Return [X, Y] of the center of cell containing provided text 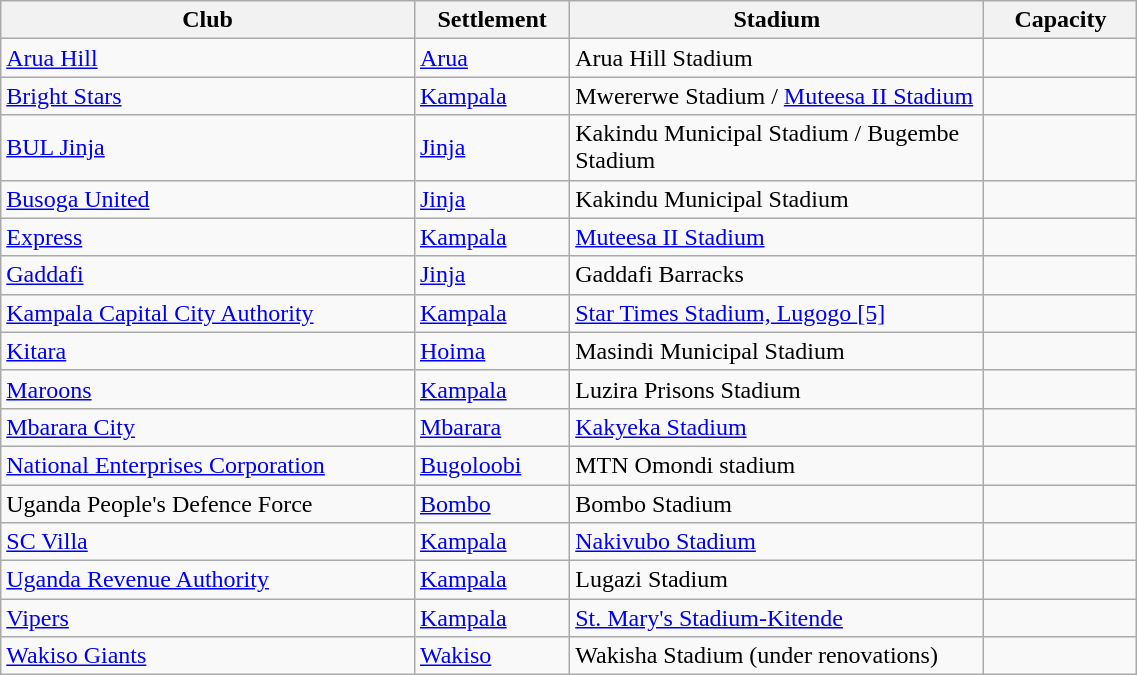
MTN Omondi stadium [777, 465]
Nakivubo Stadium [777, 542]
Mwererwe Stadium / Muteesa II Stadium [777, 96]
Uganda Revenue Authority [208, 580]
National Enterprises Corporation [208, 465]
Bugoloobi [492, 465]
Star Times Stadium, Lugogo [5] [777, 313]
Wakiso Giants [208, 656]
Kakyeka Stadium [777, 427]
SC Villa [208, 542]
Kakindu Municipal Stadium [777, 199]
Kitara [208, 351]
Maroons [208, 389]
Gaddafi [208, 275]
St. Mary's Stadium-Kitende [777, 618]
Stadium [777, 20]
Wakiso [492, 656]
Kakindu Municipal Stadium / Bugembe Stadium [777, 148]
Mbarara City [208, 427]
Arua Hill [208, 58]
Luzira Prisons Stadium [777, 389]
Vipers [208, 618]
Masindi Municipal Stadium [777, 351]
BUL Jinja [208, 148]
Bombo [492, 503]
Capacity [1060, 20]
Arua Hill Stadium [777, 58]
Muteesa II Stadium [777, 237]
Uganda People's Defence Force [208, 503]
Gaddafi Barracks [777, 275]
Express [208, 237]
Club [208, 20]
Kampala Capital City Authority [208, 313]
Mbarara [492, 427]
Busoga United [208, 199]
Lugazi Stadium [777, 580]
Bright Stars [208, 96]
Bombo Stadium [777, 503]
Wakisha Stadium (under renovations) [777, 656]
Arua [492, 58]
Settlement [492, 20]
Hoima [492, 351]
